Return (X, Y) of the center of cell containing provided text 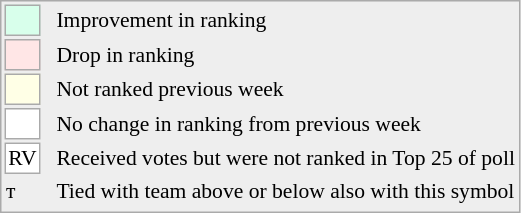
т (22, 191)
No change in ranking from previous week (286, 124)
Tied with team above or below also with this symbol (286, 191)
Received votes but were not ranked in Top 25 of poll (286, 158)
Not ranked previous week (286, 90)
Drop in ranking (286, 55)
RV (22, 158)
Improvement in ranking (286, 20)
